Determine the (x, y) coordinate at the center of the cell enclosing the given text.  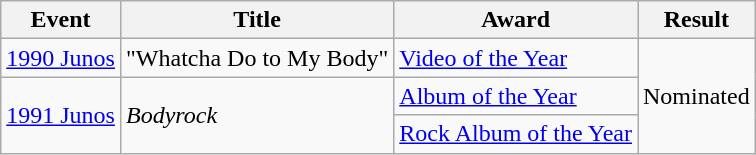
Rock Album of the Year (516, 134)
Award (516, 20)
Title (256, 20)
Result (697, 20)
Nominated (697, 96)
"Whatcha Do to My Body" (256, 58)
Bodyrock (256, 115)
1990 Junos (61, 58)
Event (61, 20)
Video of the Year (516, 58)
Album of the Year (516, 96)
1991 Junos (61, 115)
